Determine the [X, Y] coordinate at the center of the cell enclosing the given text.  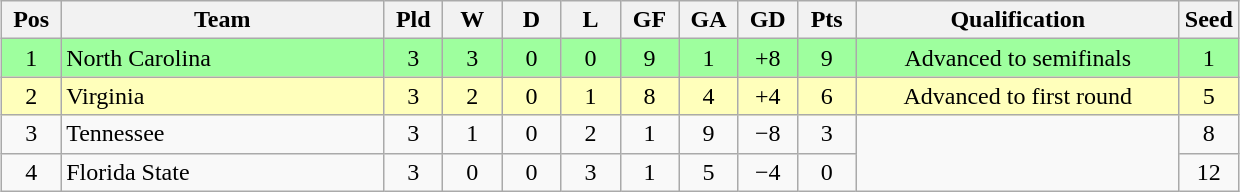
Florida State [222, 172]
Seed [1208, 20]
Qualification [1018, 20]
6 [826, 96]
−8 [768, 134]
Tennessee [222, 134]
Pts [826, 20]
GD [768, 20]
L [590, 20]
Advanced to first round [1018, 96]
12 [1208, 172]
Advanced to semifinals [1018, 58]
+4 [768, 96]
Pld [414, 20]
Virginia [222, 96]
−4 [768, 172]
W [472, 20]
Pos [32, 20]
GF [650, 20]
North Carolina [222, 58]
GA [708, 20]
D [532, 20]
+8 [768, 58]
Team [222, 20]
